Output the [x, y] coordinate of the center of the cell containing the given text.  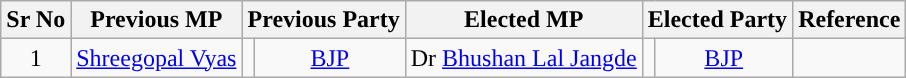
Elected Party [717, 20]
Dr Bhushan Lal Jangde [524, 58]
Elected MP [524, 20]
Previous MP [156, 20]
Previous Party [324, 20]
Reference [850, 20]
1 [36, 58]
Shreegopal Vyas [156, 58]
Sr No [36, 20]
